Scan for the cell matching the given text and deliver its (x, y) coordinate at center. 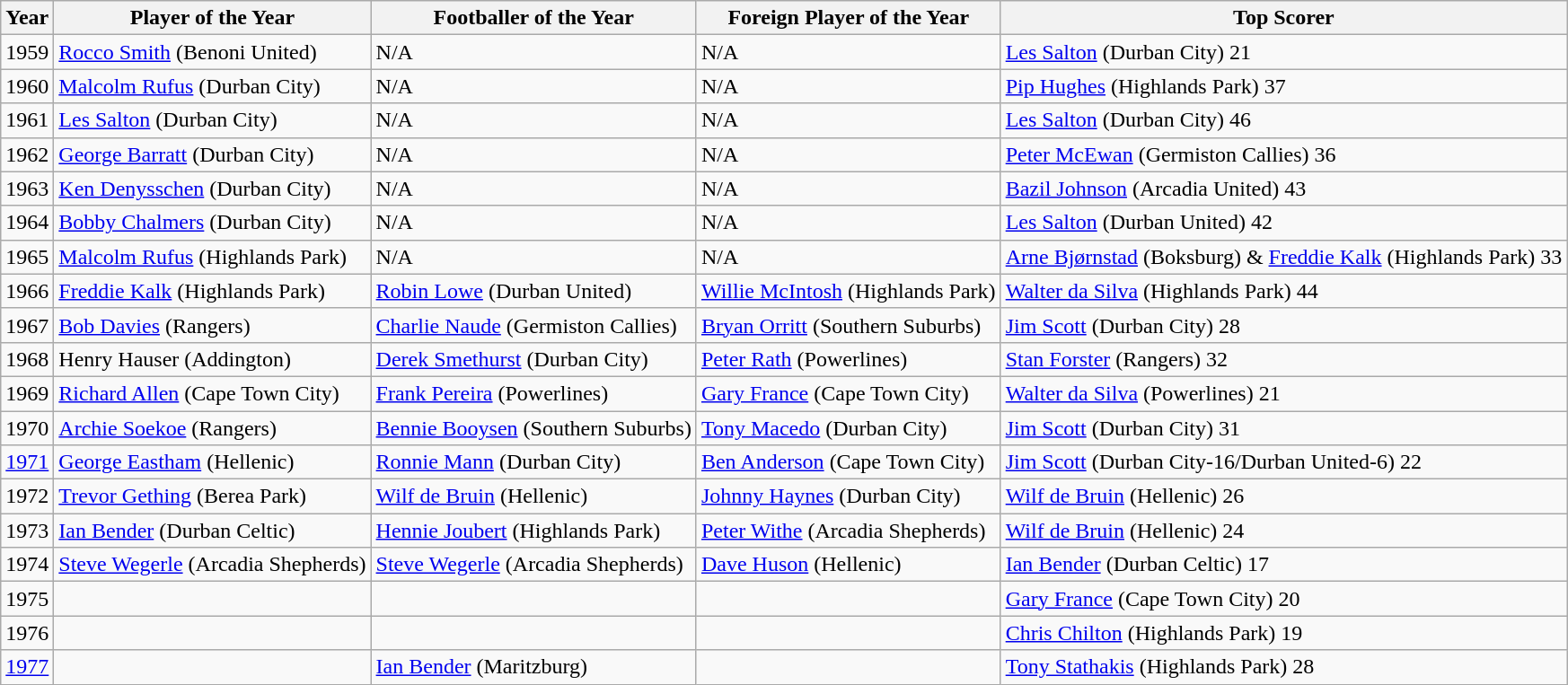
Ken Denysschen (Durban City) (212, 189)
George Barratt (Durban City) (212, 154)
Top Scorer (1284, 18)
1972 (27, 496)
1974 (27, 565)
Freddie Kalk (Highlands Park) (212, 291)
1965 (27, 257)
Johnny Haynes (Durban City) (848, 496)
Wilf de Bruin (Hellenic) 26 (1284, 496)
Charlie Naude (Germiston Callies) (533, 325)
Jim Scott (Durban City-16/Durban United-6) 22 (1284, 462)
1976 (27, 633)
Pip Hughes (Highlands Park) 37 (1284, 86)
Les Salton (Durban United) 42 (1284, 223)
Peter McEwan (Germiston Callies) 36 (1284, 154)
Bazil Johnson (Arcadia United) 43 (1284, 189)
Bryan Orritt (Southern Suburbs) (848, 325)
1966 (27, 291)
1969 (27, 393)
Ian Bender (Durban Celtic) 17 (1284, 565)
1960 (27, 86)
Wilf de Bruin (Hellenic) (533, 496)
Peter Rath (Powerlines) (848, 359)
Les Salton (Durban City) (212, 120)
Malcolm Rufus (Highlands Park) (212, 257)
Dave Huson (Hellenic) (848, 565)
1977 (27, 667)
1971 (27, 462)
Bennie Booysen (Southern Suburbs) (533, 428)
Ian Bender (Maritzburg) (533, 667)
Chris Chilton (Highlands Park) 19 (1284, 633)
Ian Bender (Durban Celtic) (212, 531)
Walter da Silva (Highlands Park) 44 (1284, 291)
Year (27, 18)
Walter da Silva (Powerlines) 21 (1284, 393)
Foreign Player of the Year (848, 18)
1964 (27, 223)
1968 (27, 359)
Frank Pereira (Powerlines) (533, 393)
1967 (27, 325)
Richard Allen (Cape Town City) (212, 393)
Wilf de Bruin (Hellenic) 24 (1284, 531)
Footballer of the Year (533, 18)
Willie McIntosh (Highlands Park) (848, 291)
Arne Bjørnstad (Boksburg) & Freddie Kalk (Highlands Park) 33 (1284, 257)
Jim Scott (Durban City) 31 (1284, 428)
Les Salton (Durban City) 21 (1284, 52)
Les Salton (Durban City) 46 (1284, 120)
1975 (27, 599)
Tony Stathakis (Highlands Park) 28 (1284, 667)
1963 (27, 189)
Henry Hauser (Addington) (212, 359)
Hennie Joubert (Highlands Park) (533, 531)
Peter Withe (Arcadia Shepherds) (848, 531)
Tony Macedo (Durban City) (848, 428)
Robin Lowe (Durban United) (533, 291)
Gary France (Cape Town City) 20 (1284, 599)
Gary France (Cape Town City) (848, 393)
1962 (27, 154)
George Eastham (Hellenic) (212, 462)
Derek Smethurst (Durban City) (533, 359)
1970 (27, 428)
Archie Soekoe (Rangers) (212, 428)
Malcolm Rufus (Durban City) (212, 86)
Stan Forster (Rangers) 32 (1284, 359)
Rocco Smith (Benoni United) (212, 52)
Jim Scott (Durban City) 28 (1284, 325)
Bob Davies (Rangers) (212, 325)
1973 (27, 531)
Ronnie Mann (Durban City) (533, 462)
Ben Anderson (Cape Town City) (848, 462)
1959 (27, 52)
1961 (27, 120)
Player of the Year (212, 18)
Bobby Chalmers (Durban City) (212, 223)
Trevor Gething (Berea Park) (212, 496)
